Provide the (X, Y) coordinate of the cell's center where the given text is located.  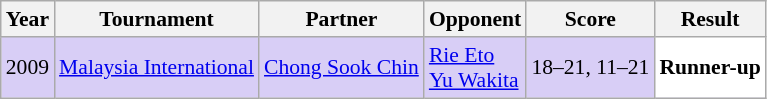
Rie Eto Yu Wakita (476, 68)
Partner (342, 19)
Result (710, 19)
Year (28, 19)
2009 (28, 68)
Runner-up (710, 68)
Chong Sook Chin (342, 68)
Malaysia International (156, 68)
Opponent (476, 19)
18–21, 11–21 (590, 68)
Tournament (156, 19)
Score (590, 19)
